Pinpoint the cell where the given text exists, returning its [X, Y] midpoint coordinate. 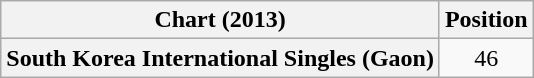
Chart (2013) [220, 20]
South Korea International Singles (Gaon) [220, 58]
46 [486, 58]
Position [486, 20]
